Locate the cell with the specified text and output its (X, Y) center coordinate. 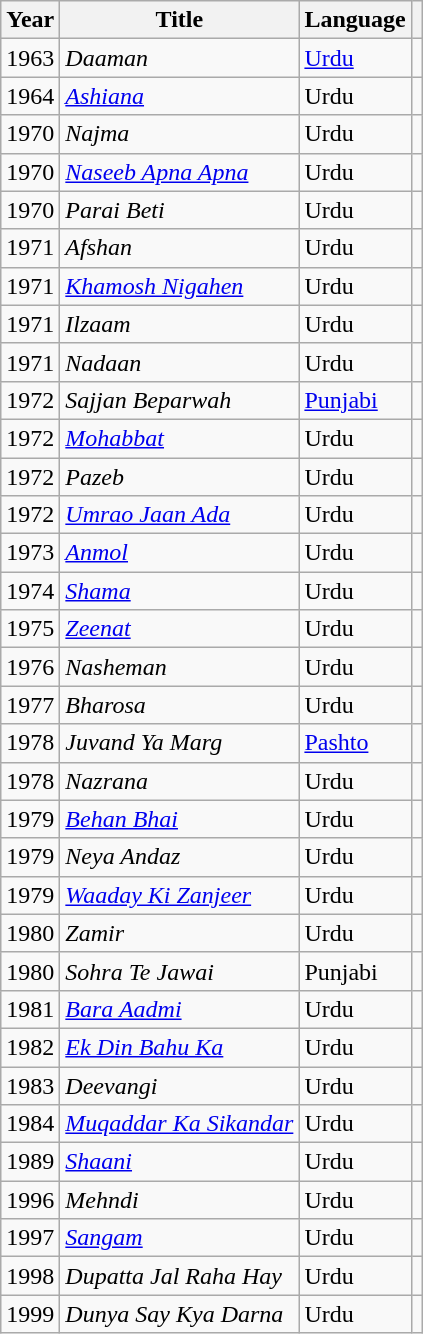
Parai Beti (180, 210)
Behan Bhai (180, 819)
1981 (30, 1009)
Sajjan Beparwah (180, 400)
Khamosh Nigahen (180, 286)
Language (355, 20)
1973 (30, 553)
Dupatta Jal Raha Hay (180, 1276)
1974 (30, 591)
Zamir (180, 933)
Daaman (180, 58)
Nadaan (180, 362)
1975 (30, 629)
Umrao Jaan Ada (180, 515)
Naseeb Apna Apna (180, 172)
Pazeb (180, 477)
Deevangi (180, 1085)
Afshan (180, 248)
1983 (30, 1085)
Ilzaam (180, 324)
Nasheman (180, 667)
1996 (30, 1200)
Ek Din Bahu Ka (180, 1047)
Sohra Te Jawai (180, 971)
Nazrana (180, 781)
Muqaddar Ka Sikandar (180, 1124)
1998 (30, 1276)
1997 (30, 1238)
1999 (30, 1314)
Pashto (355, 743)
1984 (30, 1124)
Anmol (180, 553)
Shama (180, 591)
Zeenat (180, 629)
Juvand Ya Marg (180, 743)
Najma (180, 134)
Dunya Say Kya Darna (180, 1314)
Waaday Ki Zanjeer (180, 895)
1982 (30, 1047)
1989 (30, 1162)
Mehndi (180, 1200)
1963 (30, 58)
Neya Andaz (180, 857)
Bharosa (180, 705)
Sangam (180, 1238)
Ashiana (180, 96)
1964 (30, 96)
Title (180, 20)
Mohabbat (180, 438)
1976 (30, 667)
Bara Aadmi (180, 1009)
Year (30, 20)
Shaani (180, 1162)
1977 (30, 705)
